Return [x, y] of the center of cell containing provided text 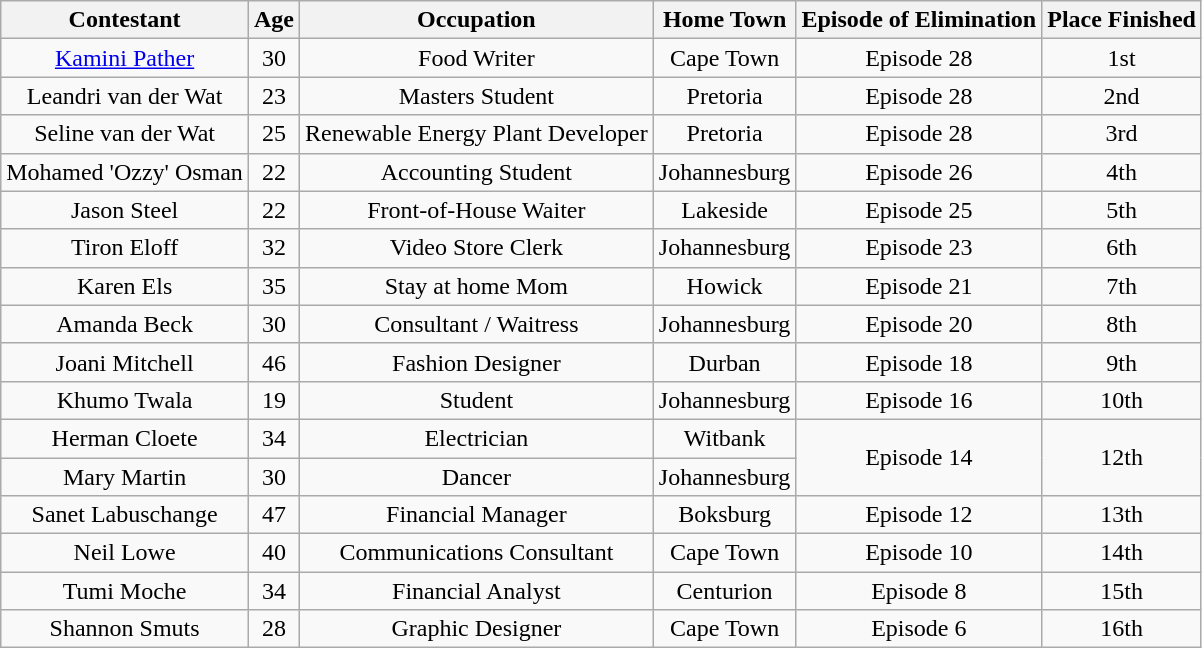
Communications Consultant [476, 553]
Lakeside [724, 210]
Episode 21 [919, 286]
13th [1122, 515]
5th [1122, 210]
Tumi Moche [125, 591]
Dancer [476, 477]
Boksburg [724, 515]
Masters Student [476, 96]
Episode 23 [919, 248]
Leandri van der Wat [125, 96]
Contestant [125, 20]
Episode of Elimination [919, 20]
Episode 20 [919, 324]
28 [274, 629]
Mary Martin [125, 477]
Sanet Labuschange [125, 515]
23 [274, 96]
8th [1122, 324]
Episode 26 [919, 172]
Renewable Energy Plant Developer [476, 134]
12th [1122, 457]
Amanda Beck [125, 324]
Place Finished [1122, 20]
40 [274, 553]
2nd [1122, 96]
Witbank [724, 438]
Video Store Clerk [476, 248]
Episode 16 [919, 400]
14th [1122, 553]
Mohamed 'Ozzy' Osman [125, 172]
47 [274, 515]
46 [274, 362]
Tiron Eloff [125, 248]
Graphic Designer [476, 629]
Fashion Designer [476, 362]
Student [476, 400]
Accounting Student [476, 172]
7th [1122, 286]
Consultant / Waitress [476, 324]
Food Writer [476, 58]
1st [1122, 58]
Neil Lowe [125, 553]
Episode 6 [919, 629]
Herman Cloete [125, 438]
6th [1122, 248]
Episode 18 [919, 362]
Howick [724, 286]
25 [274, 134]
Financial Analyst [476, 591]
3rd [1122, 134]
Kamini Pather [125, 58]
35 [274, 286]
Shannon Smuts [125, 629]
Episode 25 [919, 210]
Episode 14 [919, 457]
Centurion [724, 591]
Episode 8 [919, 591]
Karen Els [125, 286]
32 [274, 248]
9th [1122, 362]
Seline van der Wat [125, 134]
Durban [724, 362]
Episode 10 [919, 553]
15th [1122, 591]
19 [274, 400]
10th [1122, 400]
Financial Manager [476, 515]
Age [274, 20]
Jason Steel [125, 210]
Joani Mitchell [125, 362]
16th [1122, 629]
Home Town [724, 20]
Stay at home Mom [476, 286]
Episode 12 [919, 515]
Khumo Twala [125, 400]
Electrician [476, 438]
4th [1122, 172]
Occupation [476, 20]
Front-of-House Waiter [476, 210]
